Scan for the cell matching the given text and deliver its [X, Y] coordinate at center. 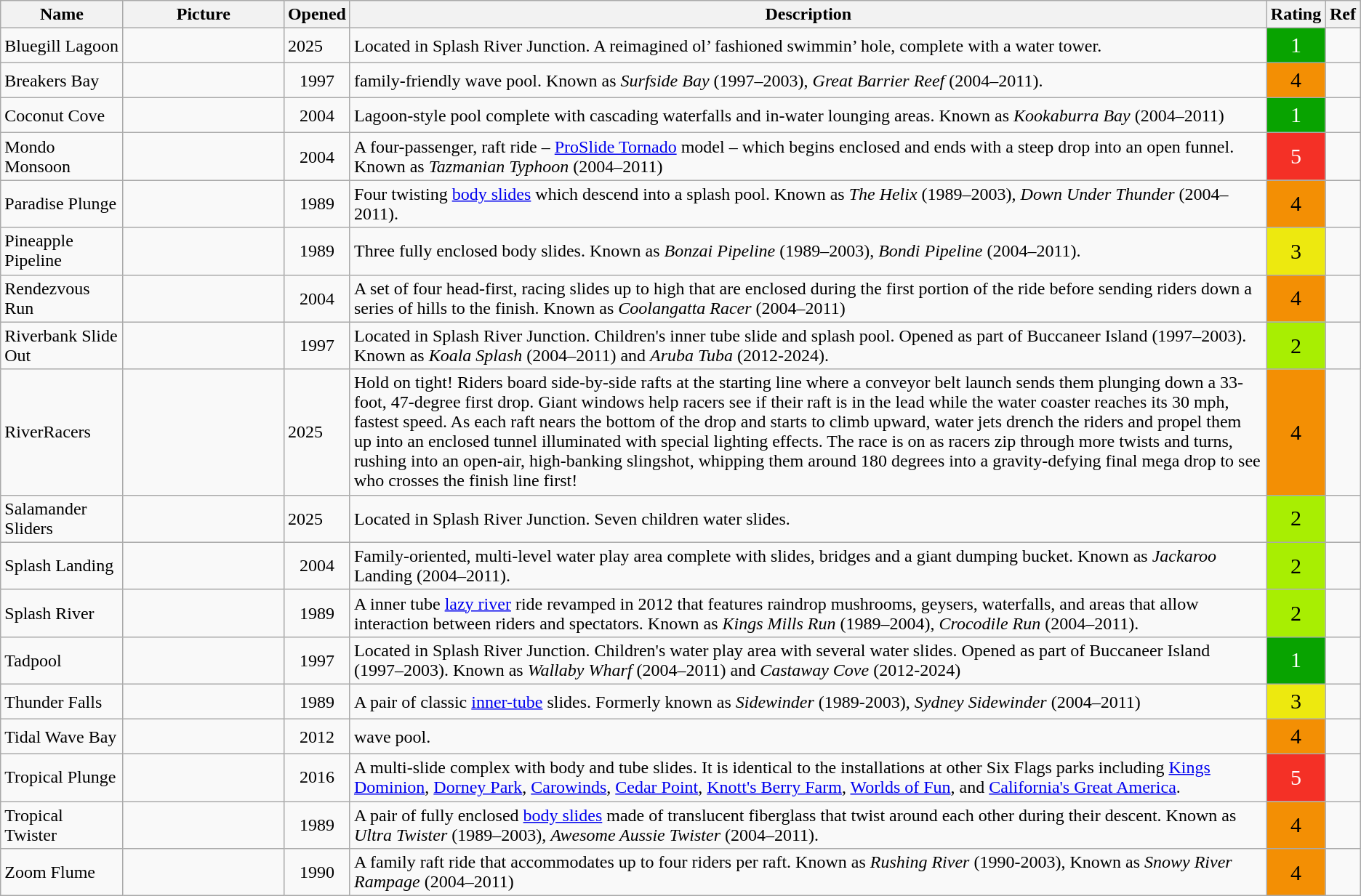
Opened [317, 15]
Thunder Falls [63, 701]
Breakers Bay [63, 81]
Coconut Cove [63, 116]
Four twisting body slides which descend into a splash pool. Known as The Helix (1989–2003), Down Under Thunder (2004–2011). [808, 203]
Salamander Sliders [63, 519]
Description [808, 15]
Mondo Monsoon [63, 157]
Name [63, 15]
Zoom Flume [63, 872]
2016 [317, 778]
Tropical Plunge [63, 778]
A pair of classic inner-tube slides. Formerly known as Sidewinder (1989-2003), Sydney Sidewinder (2004–2011) [808, 701]
Rating [1296, 15]
Picture [204, 15]
Tropical Twister [63, 824]
family-friendly wave pool. Known as Surfside Bay (1997–2003), Great Barrier Reef (2004–2011). [808, 81]
RiverRacers [63, 432]
Ref [1344, 15]
Bluegill Lagoon [63, 46]
Tidal Wave Bay [63, 736]
Splash River [63, 613]
Three fully enclosed body slides. Known as Bonzai Pipeline (1989–2003), Bondi Pipeline (2004–2011). [808, 251]
Tadpool [63, 660]
Paradise Plunge [63, 203]
Riverbank Slide Out [63, 346]
Located in Splash River Junction. Seven children water slides. [808, 519]
Located in Splash River Junction. A reimagined ol’ fashioned swimmin’ hole, complete with a water tower. [808, 46]
A family raft ride that accommodates up to four riders per raft. Known as Rushing River (1990-2003), Known as Snowy River Rampage (2004–2011) [808, 872]
1990 [317, 872]
Pineapple Pipeline [63, 251]
Lagoon-style pool complete with cascading waterfalls and in-water lounging areas. Known as Kookaburra Bay (2004–2011) [808, 116]
wave pool. [808, 736]
Splash Landing [63, 565]
2012 [317, 736]
Family-oriented, multi-level water play area complete with slides, bridges and a giant dumping bucket. Known as Jackaroo Landing (2004–2011). [808, 565]
Rendezvous Run [63, 298]
